Identify which cell holds the provided text, then report its [x, y] central coordinate. 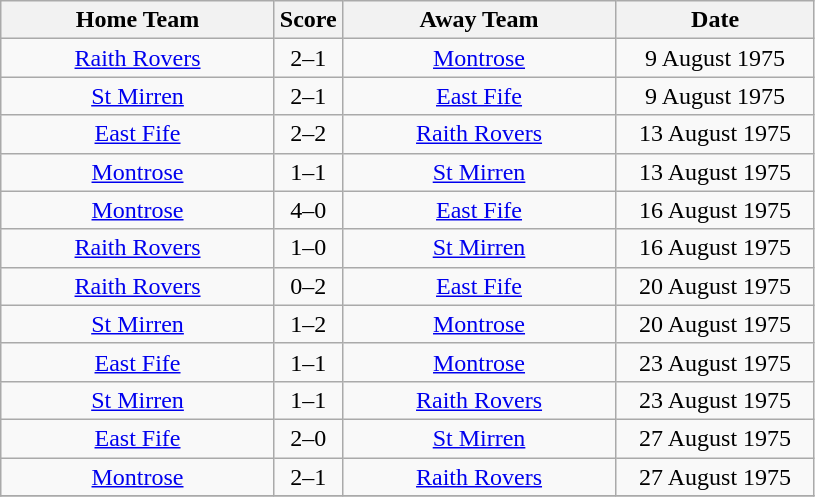
0–2 [308, 286]
1–2 [308, 324]
Date [716, 20]
4–0 [308, 210]
1–0 [308, 248]
Score [308, 20]
2–2 [308, 134]
Away Team [479, 20]
Home Team [138, 20]
2–0 [308, 438]
